Locate the cell with the specified text and output its (X, Y) center coordinate. 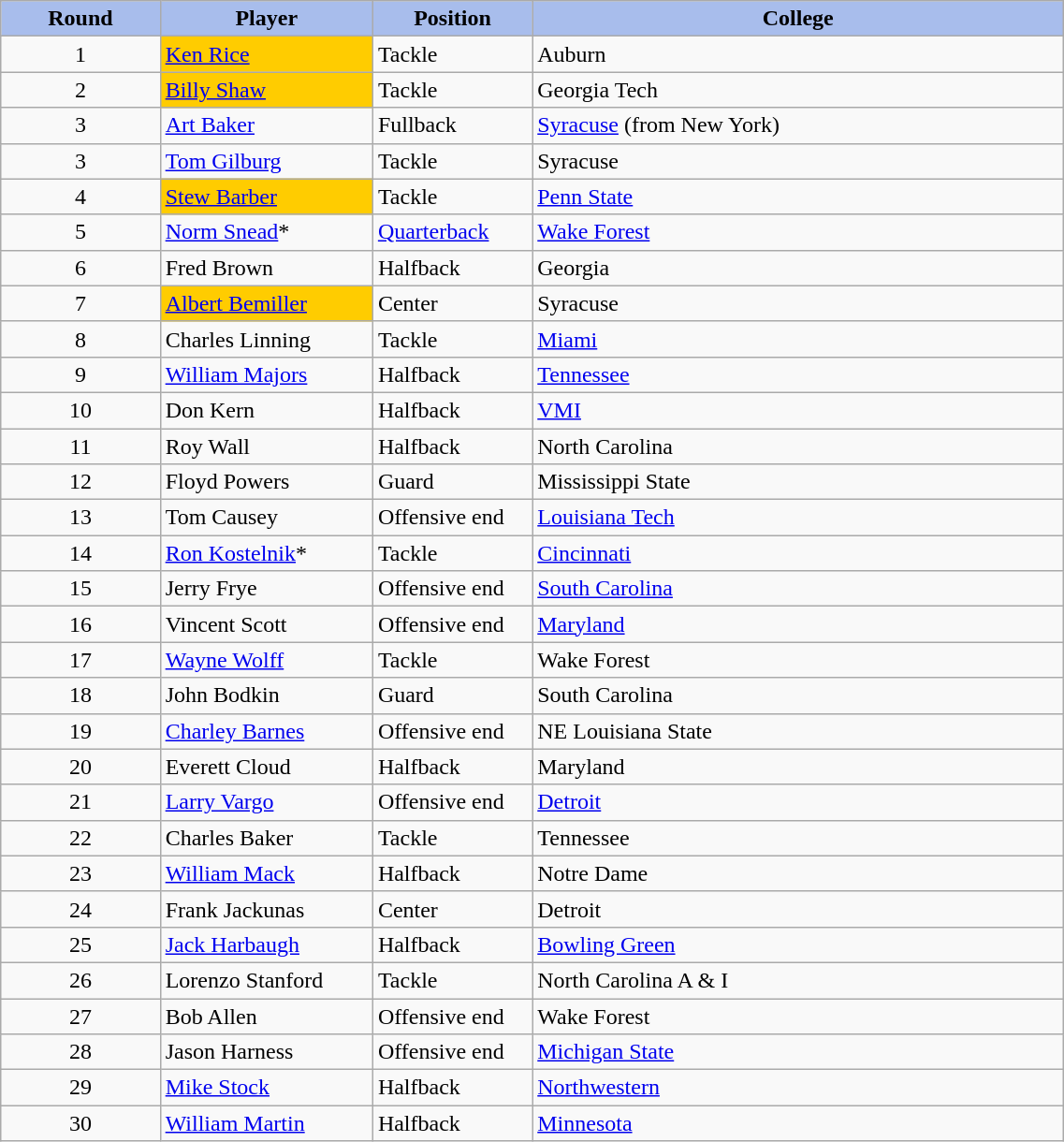
Charles Linning (266, 339)
17 (80, 660)
Notre Dame (798, 873)
North Carolina A & I (798, 980)
North Carolina (798, 447)
Ken Rice (266, 54)
Bob Allen (266, 1016)
Jack Harbaugh (266, 944)
Auburn (798, 54)
Penn State (798, 197)
16 (80, 624)
9 (80, 374)
Charley Barnes (266, 731)
Miami (798, 339)
Mississippi State (798, 482)
Tom Causey (266, 518)
William Majors (266, 374)
Charles Baker (266, 838)
Mike Stock (266, 1088)
12 (80, 482)
6 (80, 268)
Fullback (452, 125)
William Mack (266, 873)
Vincent Scott (266, 624)
23 (80, 873)
28 (80, 1052)
Frank Jackunas (266, 909)
Georgia Tech (798, 90)
John Bodkin (266, 695)
Michigan State (798, 1052)
Ron Kostelnik* (266, 553)
Billy Shaw (266, 90)
24 (80, 909)
Louisiana Tech (798, 518)
7 (80, 303)
Position (452, 19)
Player (266, 19)
14 (80, 553)
25 (80, 944)
20 (80, 767)
William Martin (266, 1123)
11 (80, 447)
5 (80, 232)
Art Baker (266, 125)
Jason Harness (266, 1052)
NE Louisiana State (798, 731)
Bowling Green (798, 944)
Northwestern (798, 1088)
Tom Gilburg (266, 161)
Roy Wall (266, 447)
Don Kern (266, 410)
Georgia (798, 268)
29 (80, 1088)
Lorenzo Stanford (266, 980)
8 (80, 339)
4 (80, 197)
VMI (798, 410)
13 (80, 518)
Wayne Wolff (266, 660)
2 (80, 90)
Jerry Frye (266, 589)
Quarterback (452, 232)
1 (80, 54)
26 (80, 980)
Norm Snead* (266, 232)
15 (80, 589)
Albert Bemiller (266, 303)
Minnesota (798, 1123)
Fred Brown (266, 268)
10 (80, 410)
21 (80, 802)
Round (80, 19)
Larry Vargo (266, 802)
College (798, 19)
Everett Cloud (266, 767)
19 (80, 731)
22 (80, 838)
Syracuse (from New York) (798, 125)
Cincinnati (798, 553)
30 (80, 1123)
Floyd Powers (266, 482)
18 (80, 695)
27 (80, 1016)
Stew Barber (266, 197)
